Identify which cell holds the provided text, then report its [x, y] central coordinate. 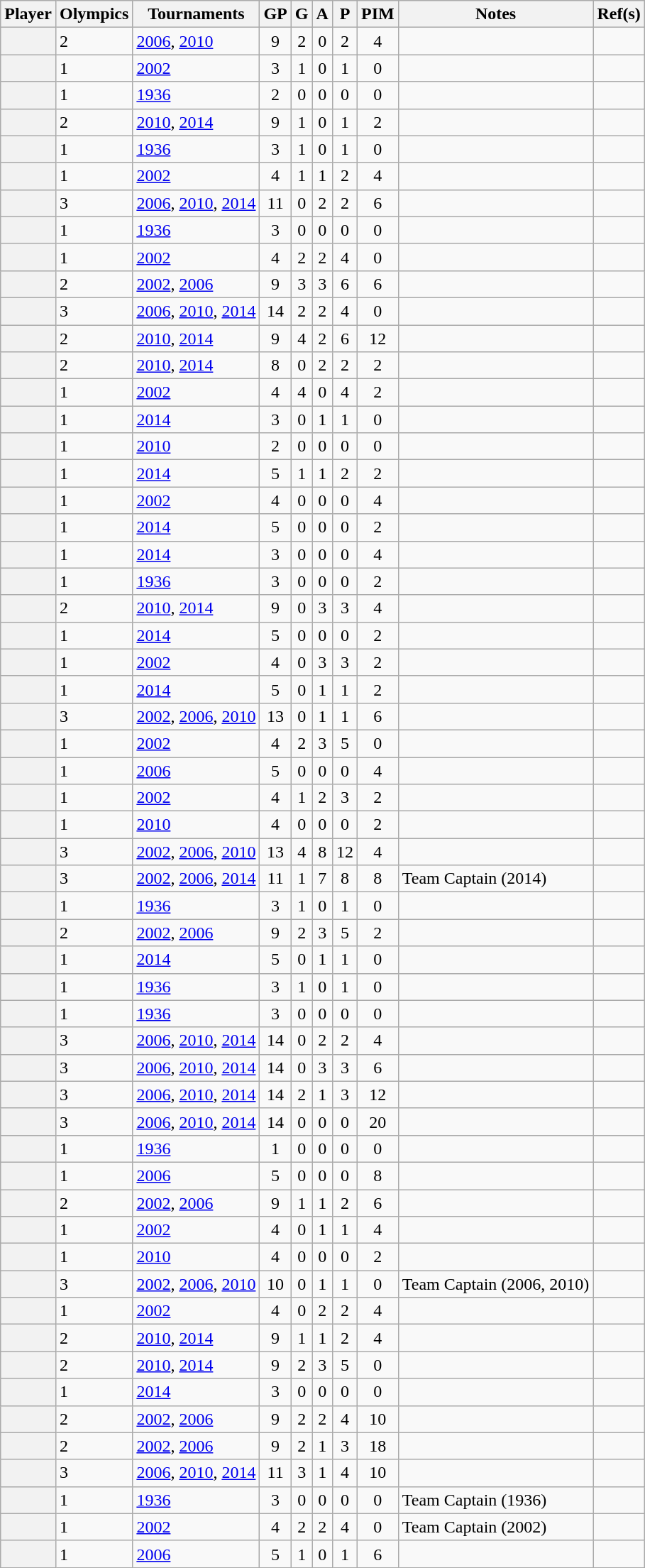
G [302, 14]
Olympics [94, 14]
P [345, 14]
Tournaments [196, 14]
Ref(s) [619, 14]
2006, 2010 [196, 41]
20 [378, 1122]
Notes [495, 14]
2002, 2006, 2014 [196, 879]
Team Captain (2006, 2010) [495, 1284]
A [322, 14]
Team Captain (2002) [495, 1527]
7 [322, 879]
Player [28, 14]
18 [378, 1446]
PIM [378, 14]
Team Captain (1936) [495, 1500]
Team Captain (2014) [495, 879]
GP [275, 14]
